Determine the [x, y] coordinate at the center of the cell enclosing the given text.  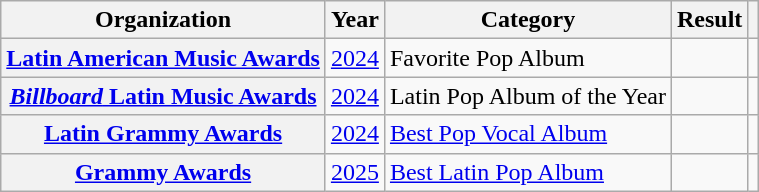
Favorite Pop Album [528, 58]
Best Pop Vocal Album [528, 134]
Latin Grammy Awards [164, 134]
Organization [164, 20]
Latin Pop Album of the Year [528, 96]
Billboard Latin Music Awards [164, 96]
Best Latin Pop Album [528, 172]
Category [528, 20]
Result [709, 20]
Year [354, 20]
Latin American Music Awards [164, 58]
2025 [354, 172]
Grammy Awards [164, 172]
